Extract the (X, Y) coordinate from the center of the cell holding the provided text.  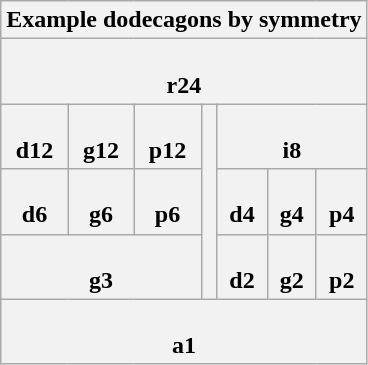
r24 (184, 72)
g6 (101, 202)
g12 (101, 136)
d6 (34, 202)
Example dodecagons by symmetry (184, 20)
d12 (34, 136)
g3 (102, 266)
i8 (292, 136)
p4 (342, 202)
g4 (292, 202)
a1 (184, 332)
p12 (168, 136)
d2 (242, 266)
g2 (292, 266)
p2 (342, 266)
d4 (242, 202)
p6 (168, 202)
